Determine the [X, Y] coordinate at the center of the cell enclosing the given text.  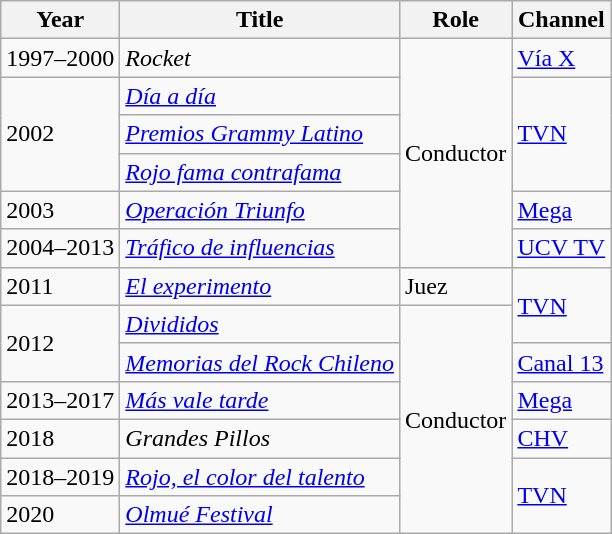
UCV TV [562, 248]
Tráfico de influencias [260, 248]
Channel [562, 20]
2011 [60, 286]
Juez [455, 286]
2004–2013 [60, 248]
2003 [60, 210]
Memorias del Rock Chileno [260, 362]
Title [260, 20]
2013–2017 [60, 400]
Día a día [260, 96]
Premios Grammy Latino [260, 134]
Olmué Festival [260, 515]
2002 [60, 134]
Grandes Pillos [260, 438]
Year [60, 20]
2018–2019 [60, 477]
1997–2000 [60, 58]
Rojo, el color del talento [260, 477]
2020 [60, 515]
El experimento [260, 286]
Más vale tarde [260, 400]
Operación Triunfo [260, 210]
Canal 13 [562, 362]
2012 [60, 343]
CHV [562, 438]
Divididos [260, 324]
Rocket [260, 58]
Vía X [562, 58]
2018 [60, 438]
Role [455, 20]
Rojo fama contrafama [260, 172]
